Capture the cell that displays the provided text and extract its [x, y] central coordinate. 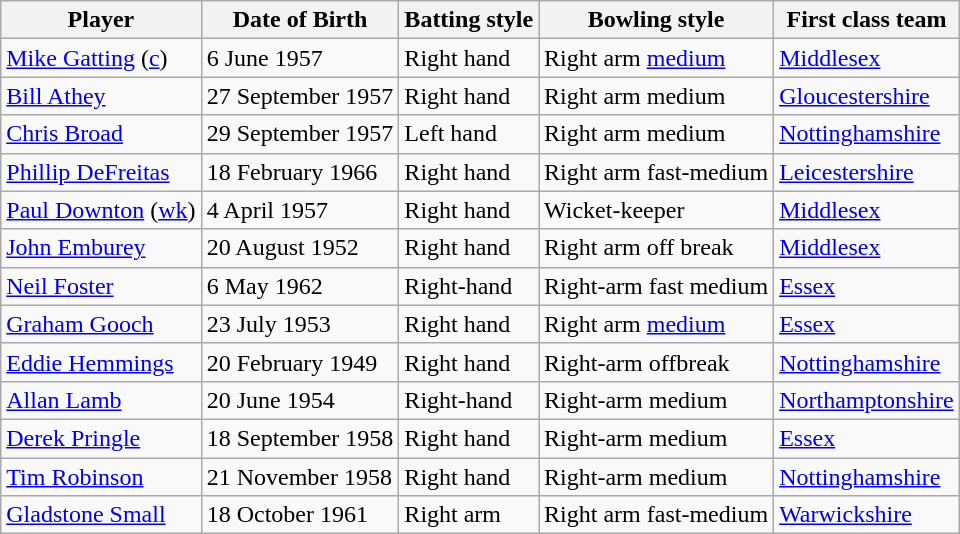
18 September 1958 [300, 438]
Warwickshire [867, 515]
Chris Broad [101, 134]
Northamptonshire [867, 400]
Player [101, 20]
Left hand [469, 134]
20 June 1954 [300, 400]
27 September 1957 [300, 96]
20 February 1949 [300, 362]
Gloucestershire [867, 96]
John Emburey [101, 248]
Wicket-keeper [656, 210]
Mike Gatting (c) [101, 58]
Derek Pringle [101, 438]
Right arm off break [656, 248]
Allan Lamb [101, 400]
23 July 1953 [300, 324]
Phillip DeFreitas [101, 172]
4 April 1957 [300, 210]
First class team [867, 20]
Date of Birth [300, 20]
21 November 1958 [300, 477]
6 May 1962 [300, 286]
Eddie Hemmings [101, 362]
Gladstone Small [101, 515]
Leicestershire [867, 172]
Tim Robinson [101, 477]
18 February 1966 [300, 172]
6 June 1957 [300, 58]
Neil Foster [101, 286]
Graham Gooch [101, 324]
20 August 1952 [300, 248]
Bowling style [656, 20]
Paul Downton (wk) [101, 210]
Bill Athey [101, 96]
18 October 1961 [300, 515]
Right-arm offbreak [656, 362]
Right-arm fast medium [656, 286]
Batting style [469, 20]
Right arm [469, 515]
29 September 1957 [300, 134]
